Provide the [x, y] coordinate of the cell's center where the given text is located.  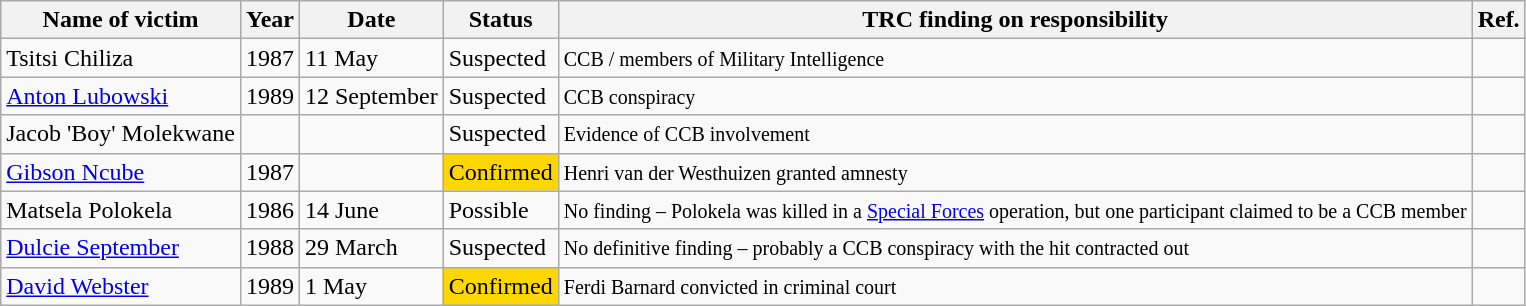
David Webster [121, 286]
Year [270, 20]
11 May [371, 58]
Dulcie September [121, 248]
Date [371, 20]
Henri van der Westhuizen granted amnesty [1015, 172]
Name of victim [121, 20]
14 June [371, 210]
Ferdi Barnard convicted in criminal court [1015, 286]
No definitive finding – probably a CCB conspiracy with the hit contracted out [1015, 248]
1 May [371, 286]
1988 [270, 248]
CCB / members of Military Intelligence [1015, 58]
Tsitsi Chiliza [121, 58]
Status [500, 20]
CCB conspiracy [1015, 96]
Ref. [1498, 20]
Gibson Ncube [121, 172]
Anton Lubowski [121, 96]
No finding – Polokela was killed in a Special Forces operation, but one participant claimed to be a CCB member [1015, 210]
Jacob 'Boy' Molekwane [121, 134]
29 March [371, 248]
1986 [270, 210]
Evidence of CCB involvement [1015, 134]
TRC finding on responsibility [1015, 20]
Possible [500, 210]
12 September [371, 96]
Matsela Polokela [121, 210]
